Scan for the cell matching the given text and deliver its [x, y] coordinate at center. 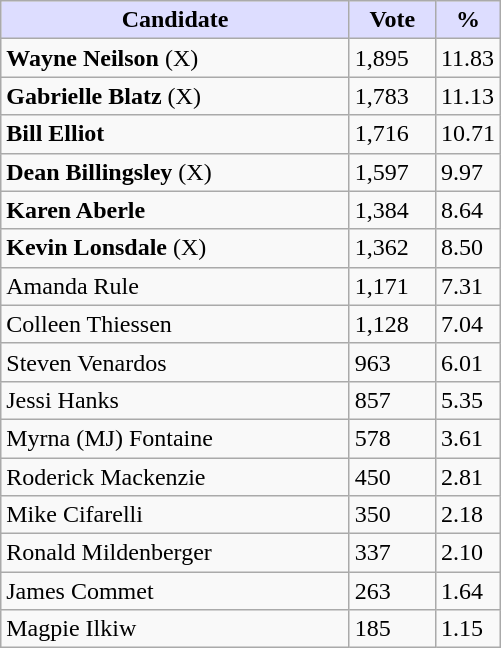
11.83 [468, 58]
Karen Aberle [176, 210]
Mike Cifarelli [176, 515]
Jessi Hanks [176, 400]
3.61 [468, 438]
7.31 [468, 286]
% [468, 20]
James Commet [176, 591]
1,783 [392, 96]
Ronald Mildenberger [176, 553]
1,597 [392, 172]
263 [392, 591]
8.64 [468, 210]
1,895 [392, 58]
Steven Venardos [176, 362]
2.81 [468, 477]
5.35 [468, 400]
Dean Billingsley (X) [176, 172]
Kevin Lonsdale (X) [176, 248]
Gabrielle Blatz (X) [176, 96]
1,171 [392, 286]
8.50 [468, 248]
Myrna (MJ) Fontaine [176, 438]
1,128 [392, 324]
7.04 [468, 324]
1,716 [392, 134]
1,362 [392, 248]
Magpie Ilkiw [176, 629]
6.01 [468, 362]
Candidate [176, 20]
963 [392, 362]
337 [392, 553]
1.64 [468, 591]
11.13 [468, 96]
857 [392, 400]
Vote [392, 20]
9.97 [468, 172]
450 [392, 477]
2.10 [468, 553]
Colleen Thiessen [176, 324]
350 [392, 515]
Wayne Neilson (X) [176, 58]
185 [392, 629]
2.18 [468, 515]
1.15 [468, 629]
Amanda Rule [176, 286]
Bill Elliot [176, 134]
578 [392, 438]
1,384 [392, 210]
10.71 [468, 134]
Roderick Mackenzie [176, 477]
